Locate the cell with the specified text and output its (x, y) center coordinate. 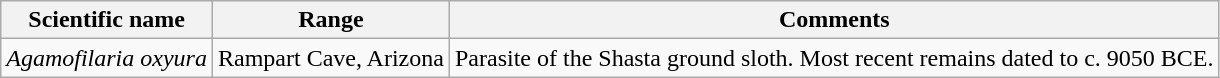
Scientific name (107, 20)
Parasite of the Shasta ground sloth. Most recent remains dated to c. 9050 BCE. (834, 58)
Comments (834, 20)
Rampart Cave, Arizona (330, 58)
Agamofilaria oxyura (107, 58)
Range (330, 20)
